Output the (x, y) coordinate of the center of the cell containing the given text.  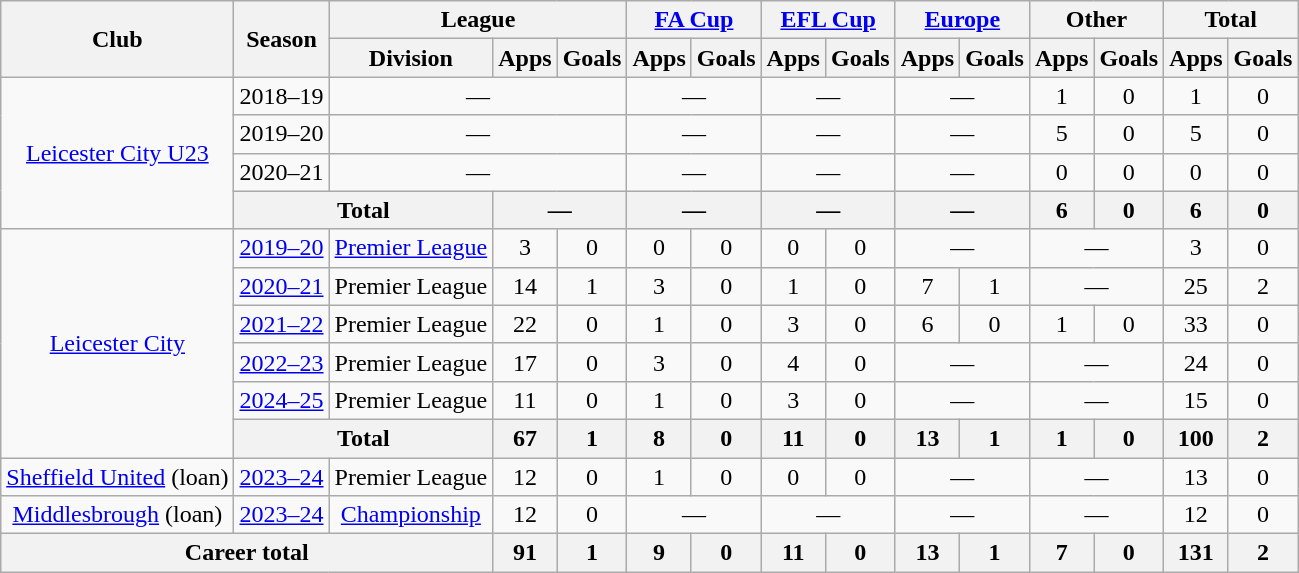
17 (525, 362)
Club (118, 39)
2022–23 (282, 362)
Division (411, 58)
15 (1196, 400)
Championship (411, 515)
2018–19 (282, 96)
Europe (962, 20)
9 (659, 553)
14 (525, 286)
Leicester City U23 (118, 153)
24 (1196, 362)
EFL Cup (828, 20)
2021–22 (282, 324)
League (478, 20)
Other (1096, 20)
2024–25 (282, 400)
Sheffield United (loan) (118, 477)
25 (1196, 286)
Leicester City (118, 343)
Middlesbrough (loan) (118, 515)
91 (525, 553)
FA Cup (694, 20)
8 (659, 438)
Career total (247, 553)
Season (282, 39)
33 (1196, 324)
67 (525, 438)
22 (525, 324)
4 (793, 362)
100 (1196, 438)
131 (1196, 553)
